Capture the cell that displays the provided text and extract its (X, Y) central coordinate. 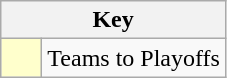
Key (114, 20)
Teams to Playoffs (134, 58)
